Find where the given text appears and provide that cell's center as (x, y) coordinate. 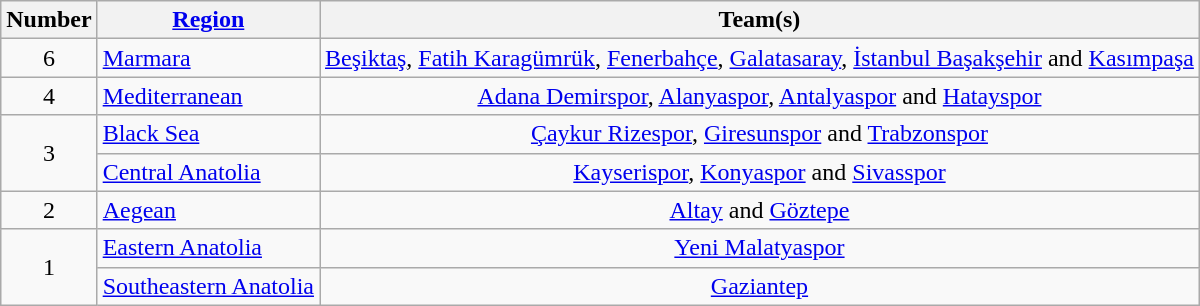
2 (49, 210)
Black Sea (208, 134)
Central Anatolia (208, 172)
Eastern Anatolia (208, 248)
Beşiktaş, Fatih Karagümrük, Fenerbahçe, Galatasaray, İstanbul Başakşehir and Kasımpaşa (760, 58)
4 (49, 96)
Adana Demirspor, Alanyaspor, Antalyaspor and Hatayspor (760, 96)
Team(s) (760, 20)
3 (49, 153)
Aegean (208, 210)
Number (49, 20)
Yeni Malatyaspor (760, 248)
Gaziantep (760, 286)
Southeastern Anatolia (208, 286)
Region (208, 20)
Mediterranean (208, 96)
1 (49, 267)
Çaykur Rizespor, Giresunspor and Trabzonspor (760, 134)
Marmara (208, 58)
6 (49, 58)
Kayserispor, Konyaspor and Sivasspor (760, 172)
Altay and Göztepe (760, 210)
